Scan for the cell matching the given text and deliver its (x, y) coordinate at center. 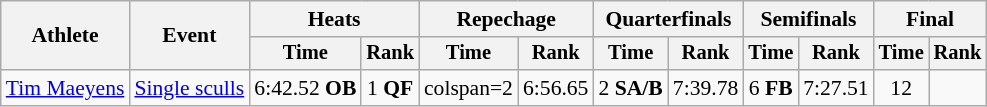
Athlete (66, 36)
7:27.51 (836, 88)
2 SA/B (630, 88)
7:39.78 (706, 88)
6:56.65 (556, 88)
Final (930, 19)
Semifinals (808, 19)
Heats (334, 19)
colspan=2 (468, 88)
12 (902, 88)
Event (189, 36)
Single sculls (189, 88)
6 FB (770, 88)
6:42.52 OB (305, 88)
1 QF (390, 88)
Repechage (506, 19)
Tim Maeyens (66, 88)
Quarterfinals (668, 19)
